For the text-containing cell, return its midpoint in [x, y] coordinate format. 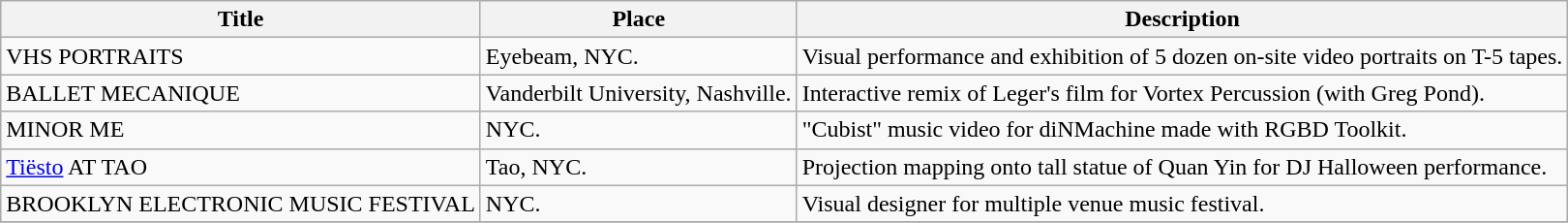
MINOR ME [241, 130]
"Cubist" music video for diNMachine made with RGBD Toolkit. [1183, 130]
Tiësto AT TAO [241, 167]
BALLET MECANIQUE [241, 93]
Description [1183, 19]
Visual designer for multiple venue music festival. [1183, 204]
BROOKLYN ELECTRONIC MUSIC FESTIVAL [241, 204]
Tao, NYC. [639, 167]
Vanderbilt University, Nashville. [639, 93]
Projection mapping onto tall statue of Quan Yin for DJ Halloween performance. [1183, 167]
Title [241, 19]
Interactive remix of Leger's film for Vortex Percussion (with Greg Pond). [1183, 93]
VHS PORTRAITS [241, 56]
Eyebeam, NYC. [639, 56]
Place [639, 19]
Visual performance and exhibition of 5 dozen on-site video portraits on T-5 tapes. [1183, 56]
